Scan for the cell matching the given text and deliver its (X, Y) coordinate at center. 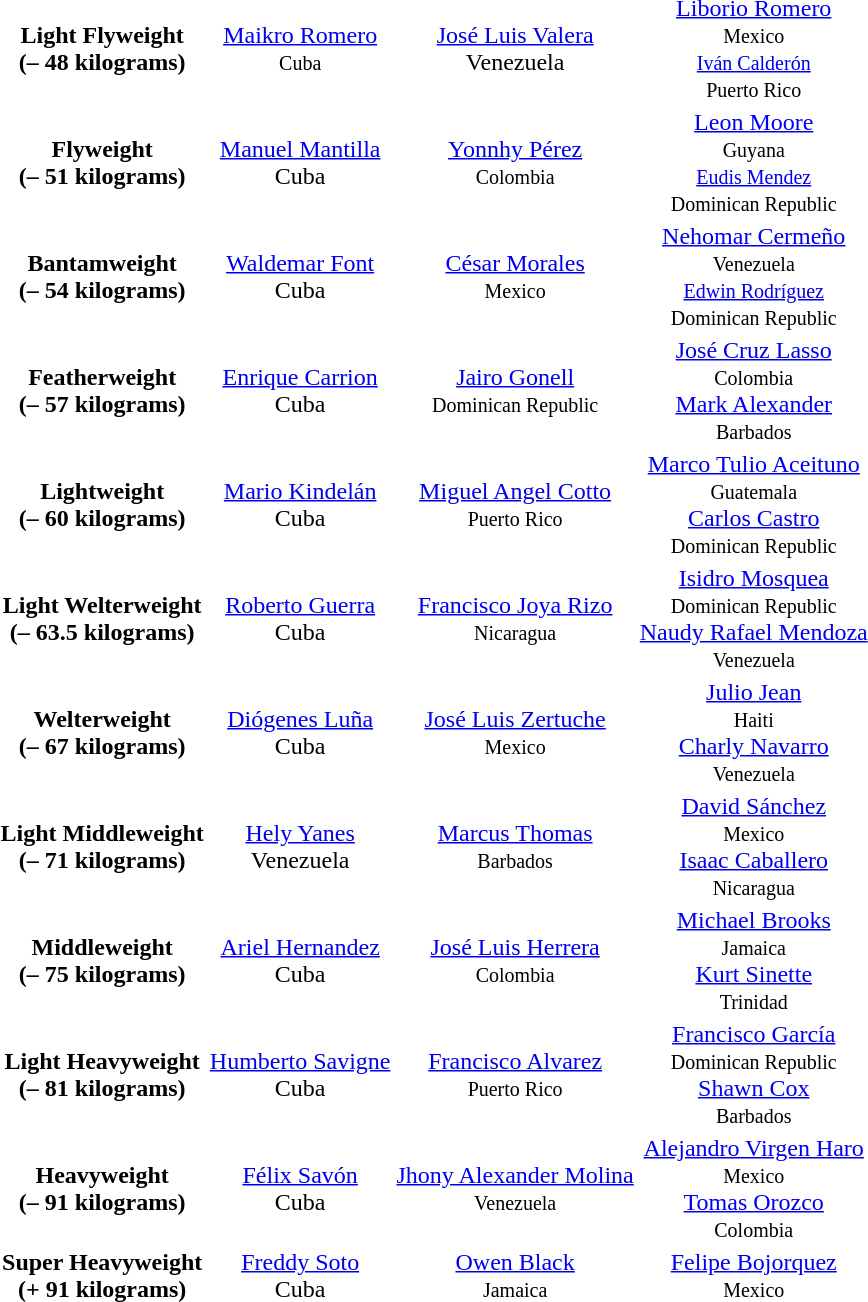
Mario KindelánCuba (300, 504)
Waldemar FontCuba (300, 276)
Ariel HernandezCuba (300, 960)
César MoralesMexico (515, 276)
Jhony Alexander MolinaVenezuela (515, 1188)
Manuel MantillaCuba (300, 162)
José Luis HerreraColombia (515, 960)
Jairo GonellDominican Republic (515, 390)
Diógenes LuñaCuba (300, 732)
Enrique CarrionCuba (300, 390)
Hely YanesVenezuela (300, 846)
Miguel Angel CottoPuerto Rico (515, 504)
Félix SavónCuba (300, 1188)
Francisco AlvarezPuerto Rico (515, 1074)
José Luis ZertucheMexico (515, 732)
Roberto GuerraCuba (300, 618)
Yonnhy PérezColombia (515, 162)
Marcus ThomasBarbados (515, 846)
Humberto SavigneCuba (300, 1074)
Francisco Joya RizoNicaragua (515, 618)
